For the text-containing cell, return its midpoint in (x, y) coordinate format. 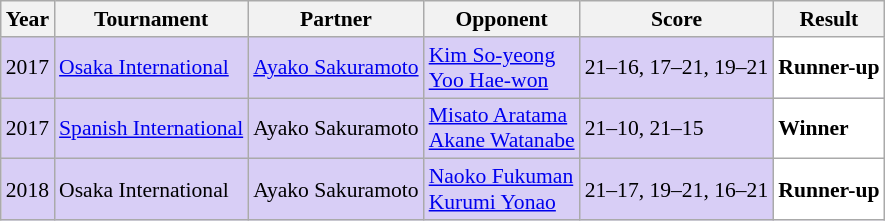
Misato Aratama Akane Watanabe (502, 128)
Spanish International (151, 128)
Opponent (502, 19)
Result (828, 19)
2018 (28, 190)
Naoko Fukuman Kurumi Yonao (502, 190)
21–10, 21–15 (677, 128)
21–16, 17–21, 19–21 (677, 68)
Score (677, 19)
21–17, 19–21, 16–21 (677, 190)
Tournament (151, 19)
Partner (336, 19)
Year (28, 19)
Kim So-yeong Yoo Hae-won (502, 68)
Winner (828, 128)
